Search for the cell housing the specified text and yield its [X, Y] center coordinate. 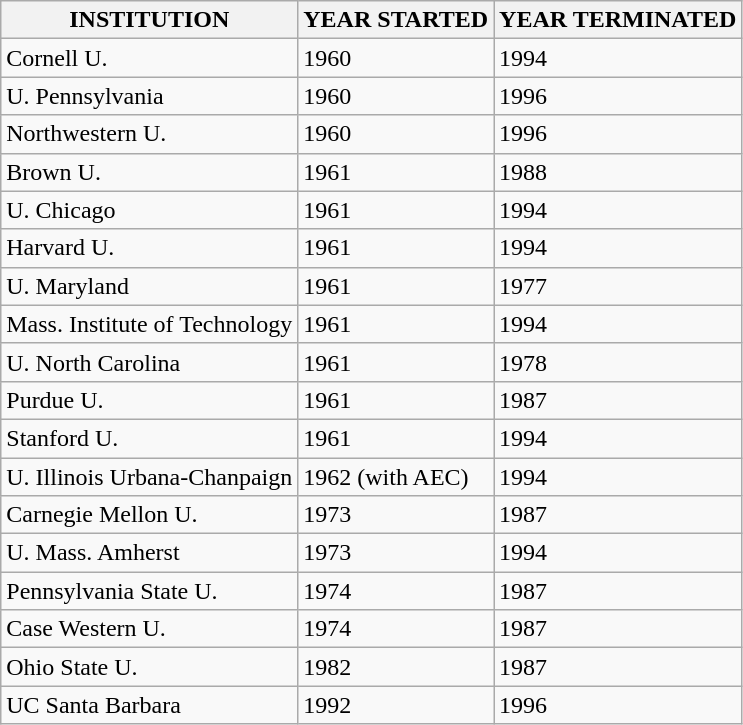
1978 [618, 362]
1982 [396, 667]
1988 [618, 172]
U. Pennsylvania [150, 96]
U. North Carolina [150, 362]
Ohio State U. [150, 667]
U. Illinois Urbana-Chanpaign [150, 477]
Mass. Institute of Technology [150, 324]
U. Maryland [150, 286]
Northwestern U. [150, 134]
INSTITUTION [150, 20]
1992 [396, 705]
Case Western U. [150, 629]
Cornell U. [150, 58]
Stanford U. [150, 438]
YEAR STARTED [396, 20]
Carnegie Mellon U. [150, 515]
Purdue U. [150, 400]
U. Chicago [150, 210]
Pennsylvania State U. [150, 591]
Brown U. [150, 172]
Harvard U. [150, 248]
YEAR TERMINATED [618, 20]
1962 (with AEC) [396, 477]
UC Santa Barbara [150, 705]
U. Mass. Amherst [150, 553]
1977 [618, 286]
